From the cell containing the given text, extract its center point as [x, y] coordinate. 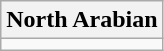
North Arabian [82, 20]
